For the text-containing cell, return its midpoint in [x, y] coordinate format. 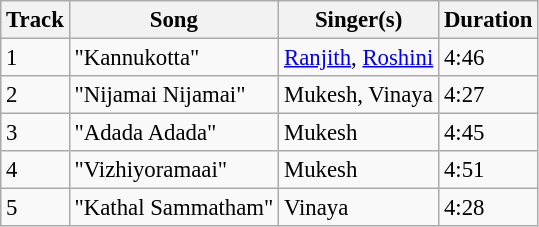
4:28 [488, 208]
Track [35, 20]
1 [35, 58]
Ranjith, Roshini [359, 58]
5 [35, 208]
4:46 [488, 58]
4:45 [488, 133]
4:51 [488, 170]
"Vizhiyoramaai" [174, 170]
"Kathal Sammatham" [174, 208]
Vinaya [359, 208]
4:27 [488, 95]
4 [35, 170]
Mukesh, Vinaya [359, 95]
Duration [488, 20]
"Kannukotta" [174, 58]
Song [174, 20]
Singer(s) [359, 20]
2 [35, 95]
3 [35, 133]
"Adada Adada" [174, 133]
"Nijamai Nijamai" [174, 95]
